Return [x, y] of the center of cell containing provided text 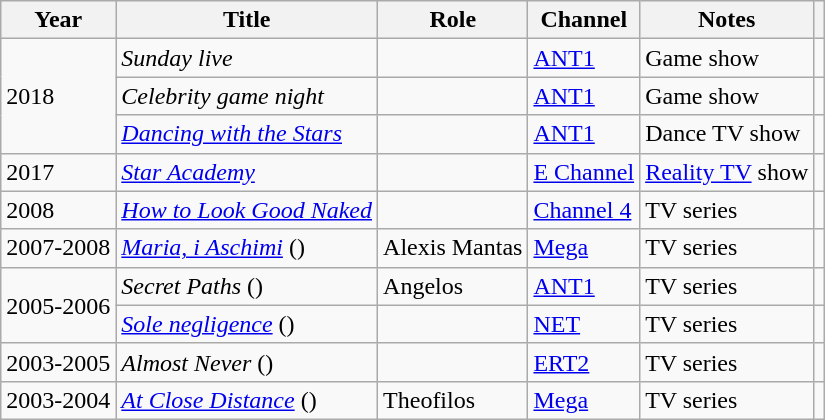
NET [584, 324]
2005-2006 [58, 305]
2018 [58, 96]
Secret Paths () [247, 286]
2017 [58, 172]
2007-2008 [58, 248]
Almost Never () [247, 362]
Year [58, 20]
Channel 4 [584, 210]
Notes [727, 20]
Title [247, 20]
At Close Distance () [247, 400]
2008 [58, 210]
Star Academy [247, 172]
Maria, i Aschimi () [247, 248]
Dancing with the Stars [247, 134]
Channel [584, 20]
2003-2005 [58, 362]
Sole negligence () [247, 324]
How to Look Good Naked [247, 210]
Alexis Mantas [453, 248]
Dance TV show [727, 134]
2003-2004 [58, 400]
Reality TV show [727, 172]
Role [453, 20]
ERT2 [584, 362]
Celebrity game night [247, 96]
Sunday live [247, 58]
Theofilos [453, 400]
Angelos [453, 286]
E Channel [584, 172]
